From the cell containing the given text, extract its center point as [x, y] coordinate. 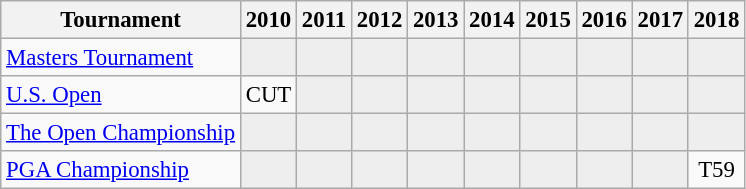
CUT [268, 95]
Masters Tournament [121, 58]
2018 [716, 20]
2015 [548, 20]
Tournament [121, 20]
PGA Championship [121, 170]
The Open Championship [121, 133]
2013 [436, 20]
2012 [379, 20]
2014 [492, 20]
2017 [660, 20]
2016 [604, 20]
2010 [268, 20]
T59 [716, 170]
U.S. Open [121, 95]
2011 [324, 20]
